Locate the cell with the specified text and output its [X, Y] center coordinate. 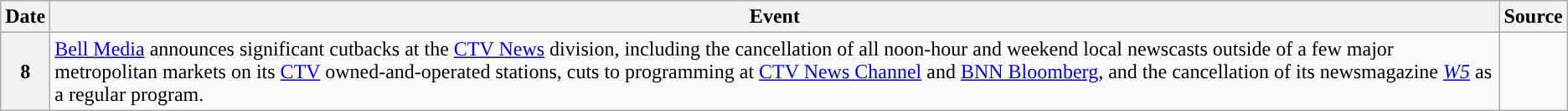
Source [1533, 17]
Date [25, 17]
Event [775, 17]
8 [25, 71]
